For the text-containing cell, return its midpoint in (X, Y) coordinate format. 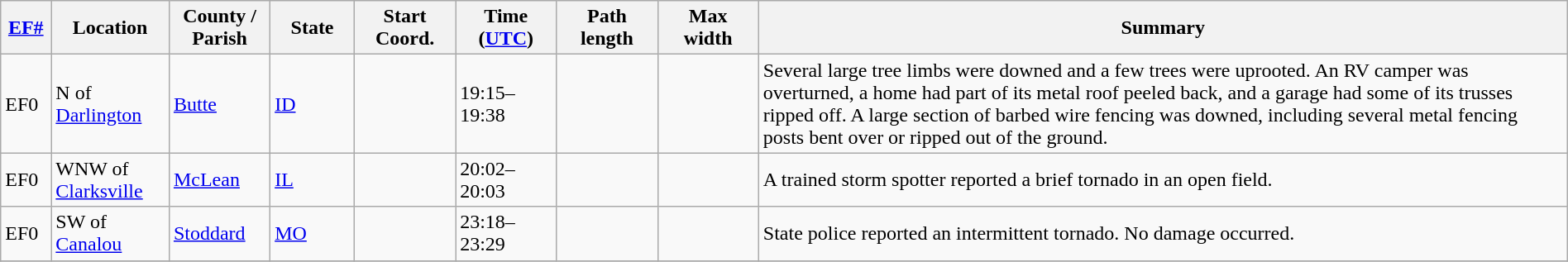
Location (111, 28)
Path length (607, 28)
19:15–19:38 (506, 104)
MO (313, 233)
State police reported an intermittent tornado. No damage occurred. (1163, 233)
ID (313, 104)
20:02–20:03 (506, 180)
Summary (1163, 28)
Max width (708, 28)
WNW of Clarksville (111, 180)
EF# (26, 28)
Start Coord. (404, 28)
State (313, 28)
23:18–23:29 (506, 233)
Time (UTC) (506, 28)
A trained storm spotter reported a brief tornado in an open field. (1163, 180)
Butte (219, 104)
IL (313, 180)
N of Darlington (111, 104)
SW of Canalou (111, 233)
McLean (219, 180)
County / Parish (219, 28)
Stoddard (219, 233)
